Detect which cell encompasses the target text, then output its (X, Y) center coordinate. 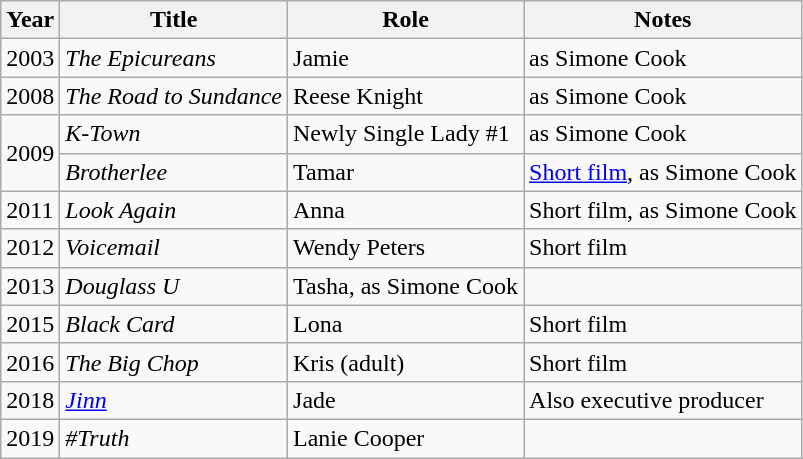
Douglass U (174, 286)
2003 (30, 58)
The Epicureans (174, 58)
K-Town (174, 134)
Black Card (174, 324)
2015 (30, 324)
Lanie Cooper (406, 438)
Also executive producer (663, 400)
2011 (30, 210)
Year (30, 20)
Look Again (174, 210)
Tasha, as Simone Cook (406, 286)
Kris (adult) (406, 362)
Voicemail (174, 248)
2009 (30, 153)
2016 (30, 362)
Brotherlee (174, 172)
The Road to Sundance (174, 96)
2012 (30, 248)
2013 (30, 286)
Lona (406, 324)
Reese Knight (406, 96)
Title (174, 20)
Wendy Peters (406, 248)
Anna (406, 210)
Role (406, 20)
Jinn (174, 400)
2019 (30, 438)
#Truth (174, 438)
Jamie (406, 58)
Jade (406, 400)
Tamar (406, 172)
Newly Single Lady #1 (406, 134)
The Big Chop (174, 362)
2018 (30, 400)
2008 (30, 96)
Notes (663, 20)
